Output the [X, Y] coordinate of the center of the cell containing the given text.  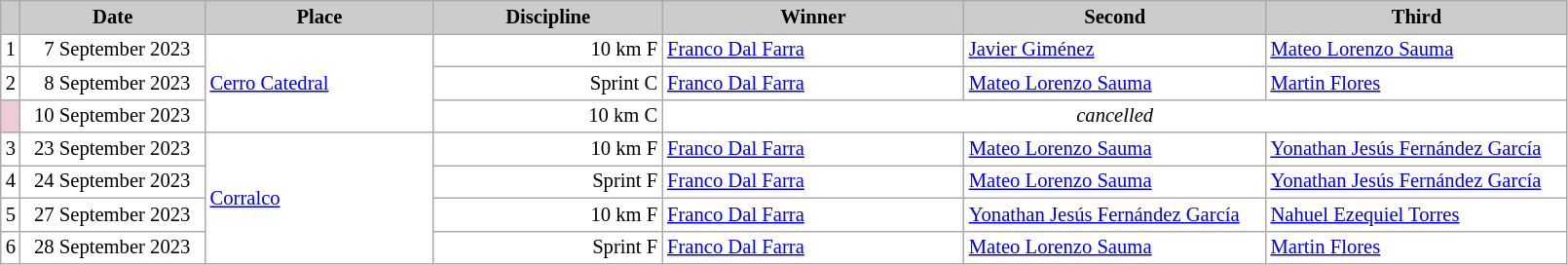
5 [11, 214]
Second [1115, 17]
4 [11, 181]
Nahuel Ezequiel Torres [1417, 214]
Third [1417, 17]
Javier Giménez [1115, 50]
28 September 2023 [113, 247]
cancelled [1114, 116]
Corralco [319, 199]
8 September 2023 [113, 83]
6 [11, 247]
2 [11, 83]
Cerro Catedral [319, 82]
Sprint C [547, 83]
Date [113, 17]
3 [11, 149]
10 km C [547, 116]
Place [319, 17]
Winner [813, 17]
10 September 2023 [113, 116]
1 [11, 50]
7 September 2023 [113, 50]
Discipline [547, 17]
27 September 2023 [113, 214]
23 September 2023 [113, 149]
24 September 2023 [113, 181]
